Identify which cell holds the provided text, then report its (x, y) central coordinate. 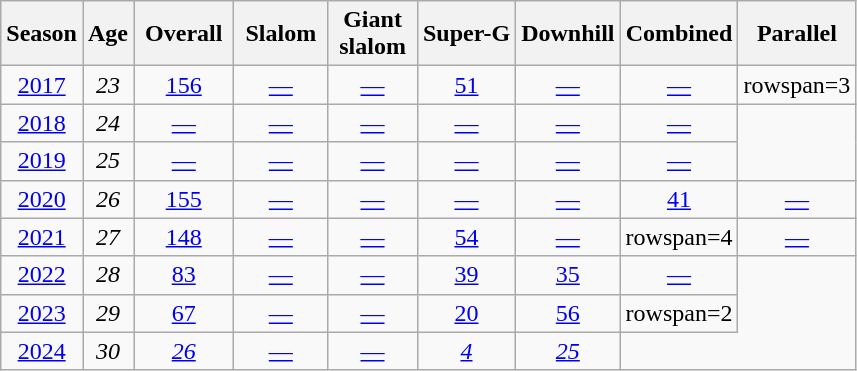
39 (466, 275)
Age (108, 34)
24 (108, 123)
83 (184, 275)
Super-G (466, 34)
Overall (184, 34)
Season (42, 34)
23 (108, 85)
2017 (42, 85)
51 (466, 85)
156 (184, 85)
rowspan=2 (679, 313)
67 (184, 313)
148 (184, 237)
rowspan=4 (679, 237)
41 (679, 199)
2020 (42, 199)
Parallel (797, 34)
Giant slalom (373, 34)
56 (568, 313)
Downhill (568, 34)
4 (466, 351)
30 (108, 351)
Combined (679, 34)
29 (108, 313)
Slalom (281, 34)
2019 (42, 161)
155 (184, 199)
28 (108, 275)
2023 (42, 313)
2018 (42, 123)
54 (466, 237)
27 (108, 237)
2024 (42, 351)
2021 (42, 237)
rowspan=3 (797, 85)
20 (466, 313)
2022 (42, 275)
35 (568, 275)
